Pinpoint the cell where the given text exists, returning its (X, Y) midpoint coordinate. 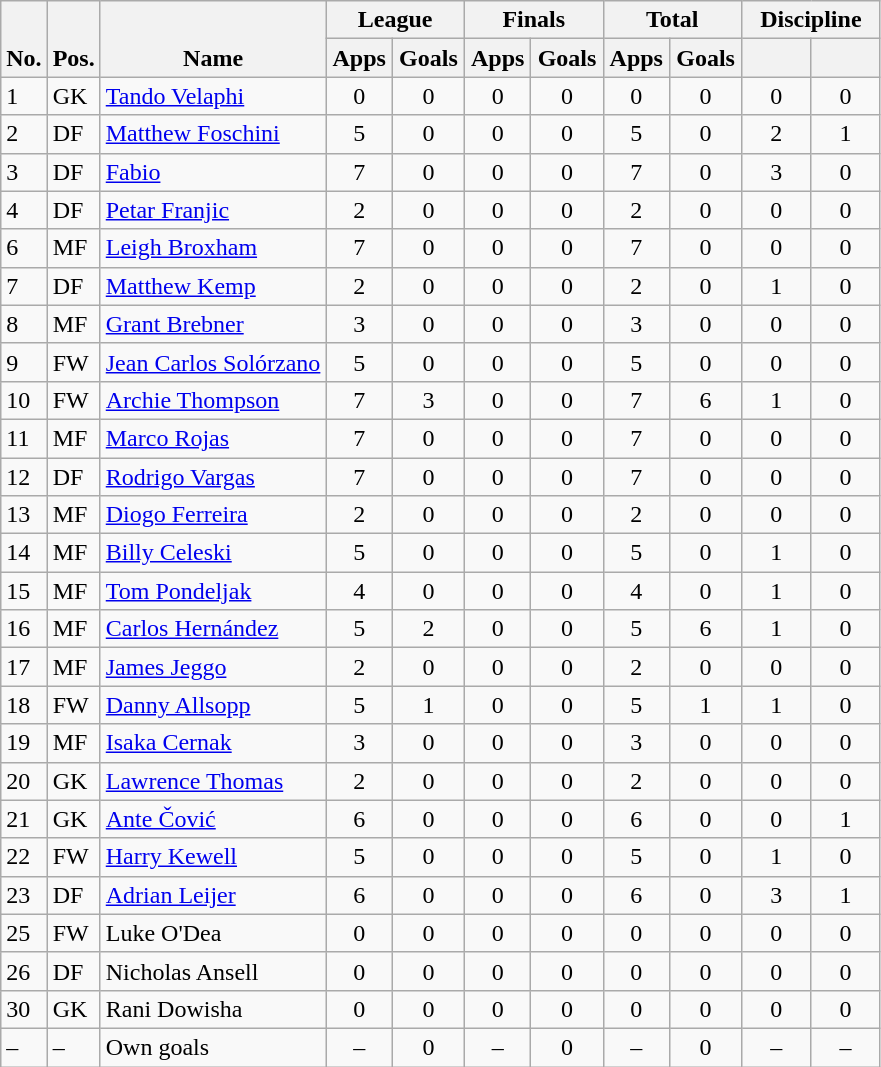
26 (24, 971)
James Jeggo (213, 667)
Petar Franjic (213, 210)
Diogo Ferreira (213, 515)
Tom Pondeljak (213, 591)
Own goals (213, 1047)
Ante Čović (213, 819)
Jean Carlos Solórzano (213, 362)
Fabio (213, 172)
Matthew Foschini (213, 134)
30 (24, 1009)
Tando Velaphi (213, 96)
No. (24, 39)
Name (213, 39)
12 (24, 477)
Archie Thompson (213, 400)
Harry Kewell (213, 857)
Rani Dowisha (213, 1009)
Total (672, 20)
Discipline (812, 20)
8 (24, 324)
Adrian Leijer (213, 895)
9 (24, 362)
16 (24, 629)
Marco Rojas (213, 438)
21 (24, 819)
Matthew Kemp (213, 286)
Nicholas Ansell (213, 971)
13 (24, 515)
Leigh Broxham (213, 248)
10 (24, 400)
22 (24, 857)
25 (24, 933)
Luke O'Dea (213, 933)
15 (24, 591)
20 (24, 781)
Pos. (74, 39)
11 (24, 438)
18 (24, 705)
Carlos Hernández (213, 629)
17 (24, 667)
Isaka Cernak (213, 743)
23 (24, 895)
Billy Celeski (213, 553)
Rodrigo Vargas (213, 477)
Finals (534, 20)
19 (24, 743)
League (396, 20)
Lawrence Thomas (213, 781)
14 (24, 553)
Danny Allsopp (213, 705)
Grant Brebner (213, 324)
